For the text-containing cell, return its midpoint in (X, Y) coordinate format. 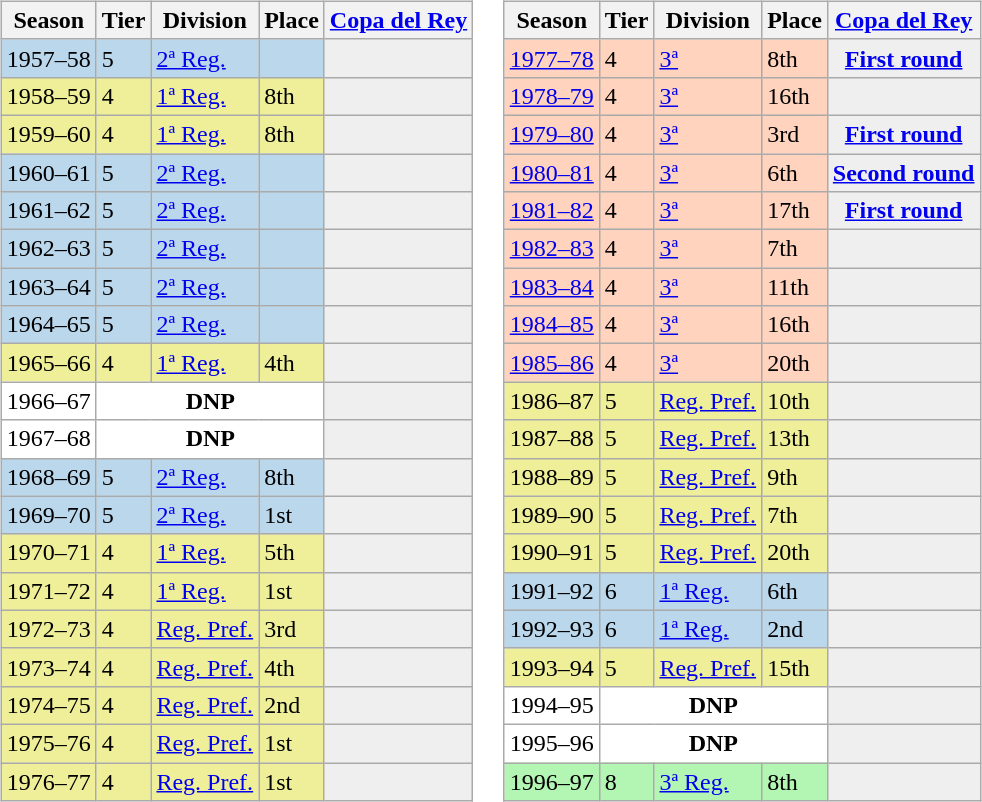
1975–76 (48, 743)
1985–86 (552, 363)
1962–63 (48, 249)
1974–75 (48, 705)
1992–93 (552, 629)
13th (795, 439)
8 (626, 781)
1963–64 (48, 287)
1988–89 (552, 477)
1966–67 (48, 401)
9th (795, 477)
1989–90 (552, 515)
3ª Reg. (708, 781)
15th (795, 667)
1965–66 (48, 363)
1969–70 (48, 515)
11th (795, 287)
1959–60 (48, 134)
1984–85 (552, 325)
1983–84 (552, 287)
1973–74 (48, 667)
1987–88 (552, 439)
1978–79 (552, 96)
1991–92 (552, 591)
1957–58 (48, 58)
1994–95 (552, 705)
1993–94 (552, 667)
1970–71 (48, 553)
1981–82 (552, 211)
1979–80 (552, 134)
1996–97 (552, 781)
1971–72 (48, 591)
1967–68 (48, 439)
17th (795, 211)
1995–96 (552, 743)
1960–61 (48, 173)
1986–87 (552, 401)
10th (795, 401)
1968–69 (48, 477)
1972–73 (48, 629)
1961–62 (48, 211)
5th (292, 553)
1982–83 (552, 249)
1964–65 (48, 325)
1958–59 (48, 96)
1977–78 (552, 58)
Second round (904, 173)
1980–81 (552, 173)
1976–77 (48, 781)
1990–91 (552, 553)
